Identify which cell holds the provided text, then report its (x, y) central coordinate. 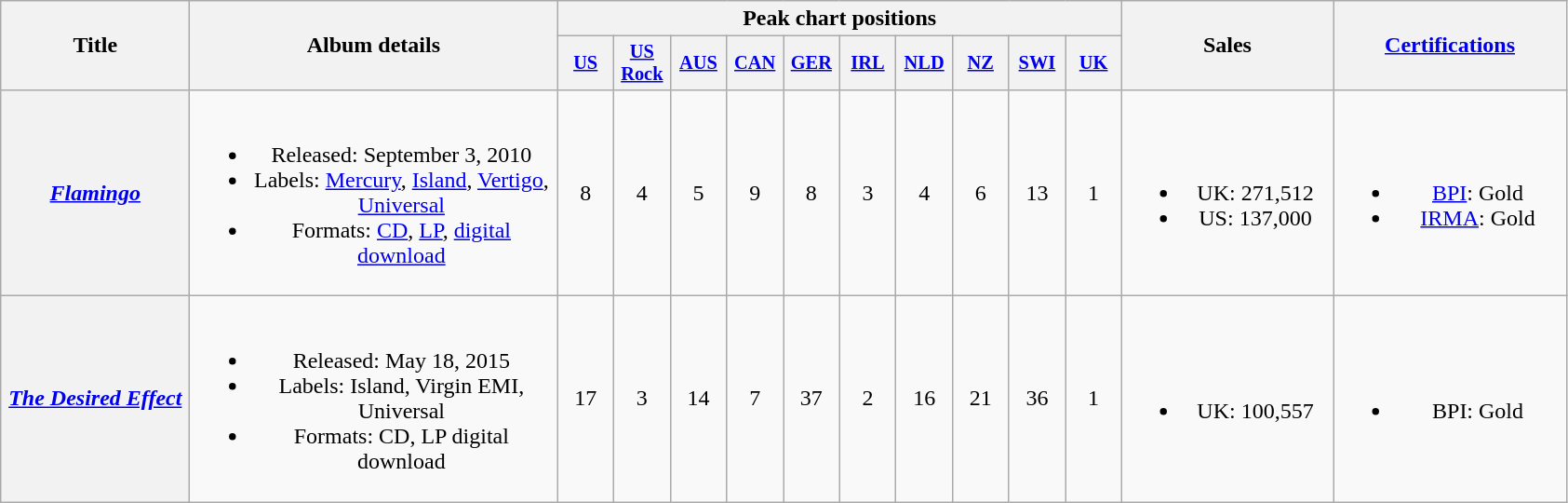
Album details (374, 46)
Certifications (1450, 46)
16 (925, 399)
BPI: GoldIRMA: Gold (1450, 192)
The Desired Effect (95, 399)
17 (586, 399)
UK: 100,557 (1226, 399)
NLD (925, 63)
CAN (756, 63)
UK: 271,512US: 137,000 (1226, 192)
13 (1037, 192)
36 (1037, 399)
IRL (867, 63)
2 (867, 399)
Flamingo (95, 192)
6 (981, 192)
21 (981, 399)
US (586, 63)
Title (95, 46)
5 (698, 192)
NZ (981, 63)
SWI (1037, 63)
BPI: Gold (1450, 399)
Released: May 18, 2015Labels: Island, Virgin EMI, UniversalFormats: CD, LP digital download (374, 399)
USRock (642, 63)
UK (1094, 63)
7 (756, 399)
Peak chart positions (839, 19)
GER (811, 63)
Sales (1226, 46)
AUS (698, 63)
Released: September 3, 2010Labels: Mercury, Island, Vertigo, UniversalFormats: CD, LP, digital download (374, 192)
14 (698, 399)
37 (811, 399)
9 (756, 192)
